Identify which cell holds the provided text, then report its (x, y) central coordinate. 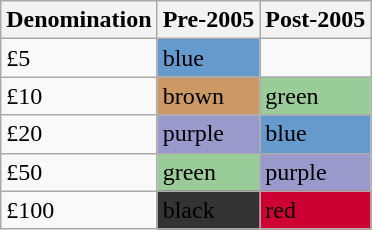
black (208, 210)
Pre-2005 (208, 20)
red (316, 210)
£100 (79, 210)
£10 (79, 96)
Post-2005 (316, 20)
brown (208, 96)
£5 (79, 58)
£50 (79, 172)
£20 (79, 134)
Denomination (79, 20)
